Find where the given text appears and provide that cell's center as (X, Y) coordinate. 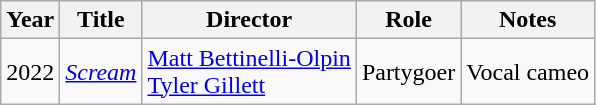
Vocal cameo (528, 72)
Year (30, 20)
Role (408, 20)
Matt Bettinelli-OlpinTyler Gillett (249, 72)
Title (101, 20)
Partygoer (408, 72)
Notes (528, 20)
Scream (101, 72)
Director (249, 20)
2022 (30, 72)
